Return the (x, y) coordinate for the center point of the cell that contains the specified text.  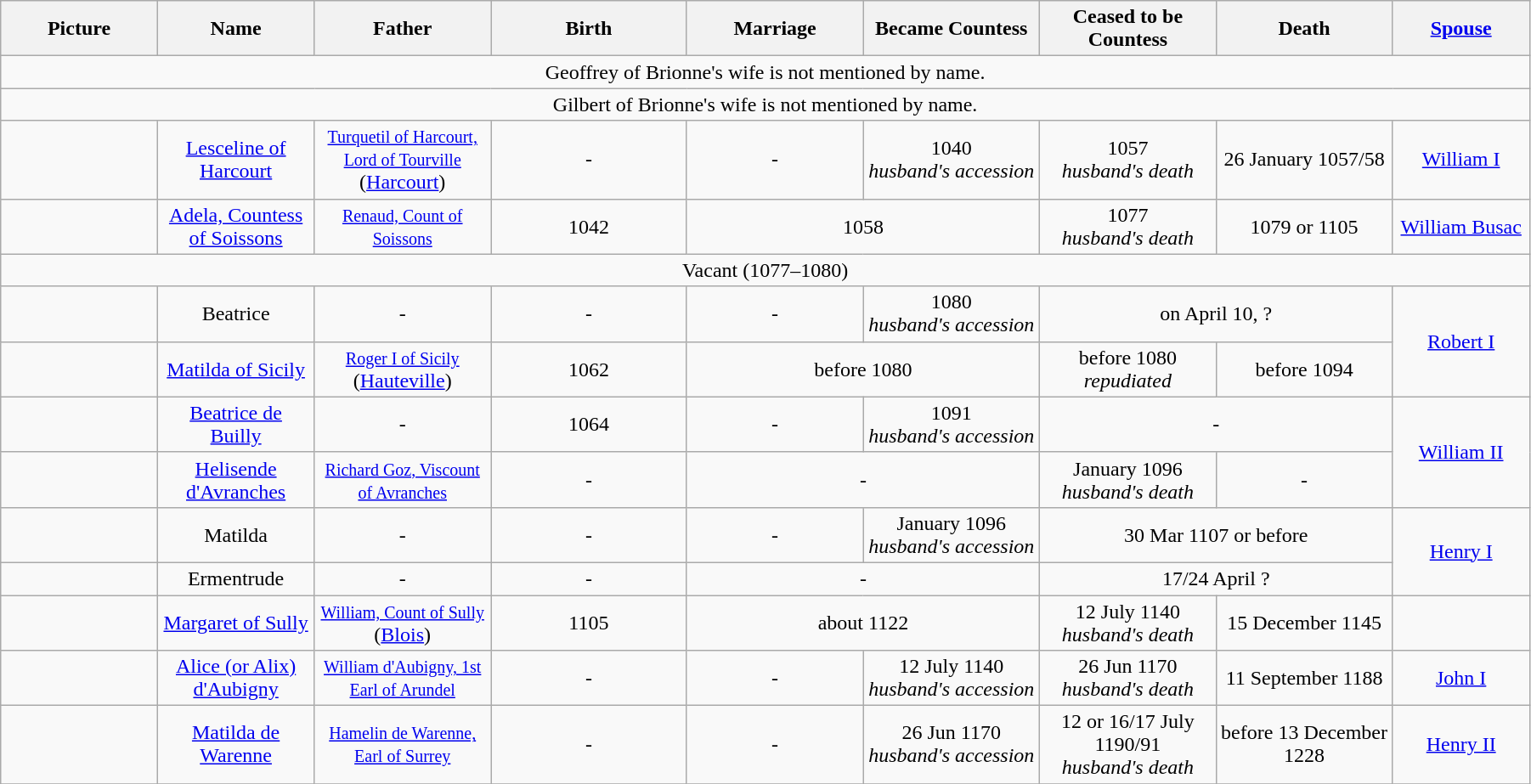
17/24 April ? (1217, 578)
before 13 December 1228 (1304, 745)
Marriage (775, 29)
Geoffrey of Brionne's wife is not mentioned by name. (765, 72)
on April 10, ? (1217, 314)
Name (236, 29)
1042 (590, 226)
before 1080repudiated (1128, 369)
Matilda (236, 535)
Beatrice (236, 314)
William d'Aubigny, 1st Earl of Arundel (403, 678)
12 July 1140husband's accession (952, 678)
1080husband's accession (952, 314)
Ermentrude (236, 578)
Helisende d'Avranches (236, 479)
12 July 1140husband's death (1128, 622)
1062 (590, 369)
30 Mar 1107 or before (1217, 535)
Father (403, 29)
John I (1461, 678)
Death (1304, 29)
Lesceline of Harcourt (236, 160)
1058 (863, 226)
11 September 1188 (1304, 678)
Picture (80, 29)
Hamelin de Warenne, Earl of Surrey (403, 745)
William I (1461, 160)
Ceased to be Countess (1128, 29)
William, Count of Sully(Blois) (403, 622)
26 January 1057/58 (1304, 160)
26 Jun 1170husband's death (1128, 678)
1057husband's death (1128, 160)
Turquetil of Harcourt, Lord of Tourville(Harcourt) (403, 160)
Henry II (1461, 745)
1079 or 1105 (1304, 226)
Vacant (1077–1080) (765, 270)
Robert I (1461, 341)
January 1096husband's accession (952, 535)
before 1094 (1304, 369)
Margaret of Sully (236, 622)
Beatrice de Builly (236, 425)
William Busac (1461, 226)
Roger I of Sicily(Hauteville) (403, 369)
Adela, Countess of Soissons (236, 226)
Renaud, Count of Soissons (403, 226)
Matilda of Sicily (236, 369)
1091husband's accession (952, 425)
before 1080 (863, 369)
12 or 16/17 July 1190/91husband's death (1128, 745)
26 Jun 1170husband's accession (952, 745)
Alice (or Alix) d'Aubigny (236, 678)
January 1096husband's death (1128, 479)
1064 (590, 425)
Became Countess (952, 29)
1077husband's death (1128, 226)
Matilda de Warenne (236, 745)
15 December 1145 (1304, 622)
Spouse (1461, 29)
William II (1461, 452)
about 1122 (863, 622)
Birth (590, 29)
Gilbert of Brionne's wife is not mentioned by name. (765, 104)
Henry I (1461, 550)
1040husband's accession (952, 160)
1105 (590, 622)
Richard Goz, Viscount of Avranches (403, 479)
